For the text-containing cell, return its midpoint in (X, Y) coordinate format. 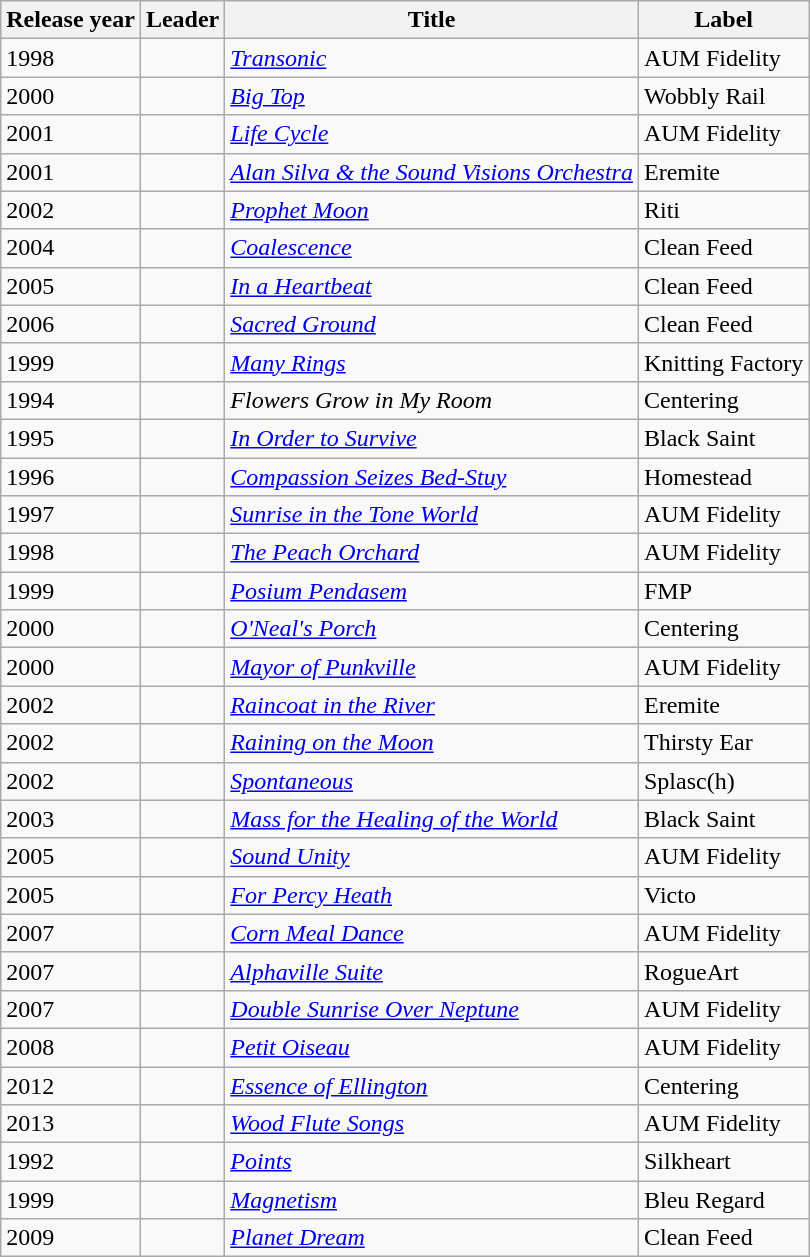
1992 (71, 1162)
Prophet Moon (432, 210)
1996 (71, 477)
Victo (723, 895)
2013 (71, 1124)
Label (723, 20)
Sunrise in the Tone World (432, 515)
Homestead (723, 477)
2008 (71, 1047)
O'Neal's Porch (432, 629)
2009 (71, 1238)
Bleu Regard (723, 1200)
Sound Unity (432, 857)
2004 (71, 248)
Many Rings (432, 362)
Sacred Ground (432, 324)
1994 (71, 400)
Wobbly Rail (723, 96)
FMP (723, 591)
Big Top (432, 96)
The Peach Orchard (432, 553)
Title (432, 20)
Transonic (432, 58)
Release year (71, 20)
2012 (71, 1085)
Mayor of Punkville (432, 667)
Planet Dream (432, 1238)
1997 (71, 515)
Petit Oiseau (432, 1047)
Points (432, 1162)
Double Sunrise Over Neptune (432, 1009)
1995 (71, 438)
Riti (723, 210)
2006 (71, 324)
In a Heartbeat (432, 286)
Wood Flute Songs (432, 1124)
Thirsty Ear (723, 743)
Alan Silva & the Sound Visions Orchestra (432, 172)
In Order to Survive (432, 438)
Compassion Seizes Bed-Stuy (432, 477)
Flowers Grow in My Room (432, 400)
Splasc(h) (723, 781)
Leader (182, 20)
Knitting Factory (723, 362)
Silkheart (723, 1162)
For Percy Heath (432, 895)
RogueArt (723, 971)
Magnetism (432, 1200)
Raining on the Moon (432, 743)
Alphaville Suite (432, 971)
Posium Pendasem (432, 591)
Spontaneous (432, 781)
Mass for the Healing of the World (432, 819)
Essence of Ellington (432, 1085)
2003 (71, 819)
Life Cycle (432, 134)
Coalescence (432, 248)
Corn Meal Dance (432, 933)
Raincoat in the River (432, 705)
